From the cell containing the given text, extract its center point as (x, y) coordinate. 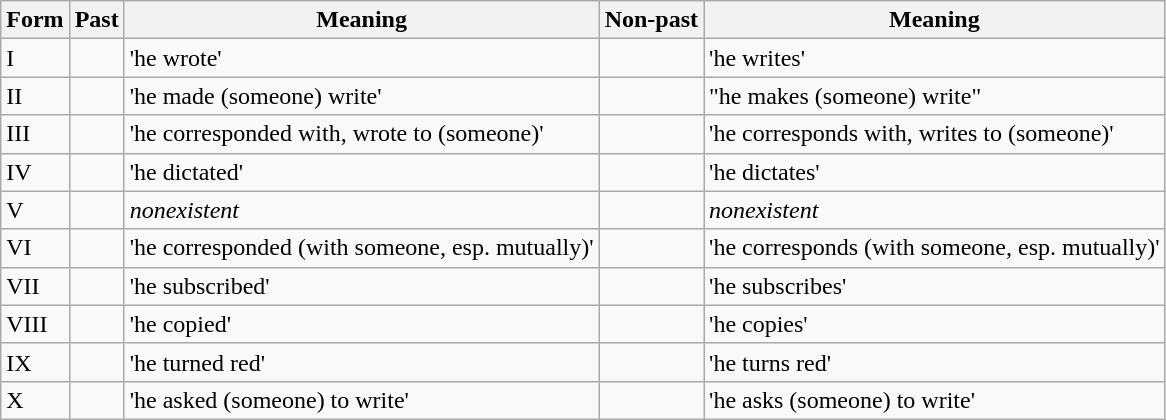
'he corresponded with, wrote to (someone)' (362, 134)
'he copies' (935, 324)
'he made (someone) write' (362, 96)
'he subscribes' (935, 286)
VI (35, 248)
'he dictated' (362, 172)
'he turned red' (362, 362)
Form (35, 20)
'he asks (someone) to write' (935, 400)
VIII (35, 324)
'he corresponded (with someone, esp. mutually)' (362, 248)
II (35, 96)
IX (35, 362)
'he subscribed' (362, 286)
Past (96, 20)
X (35, 400)
'he asked (someone) to write' (362, 400)
"he makes (someone) write" (935, 96)
'he turns red' (935, 362)
'he dictates' (935, 172)
'he writes' (935, 58)
VII (35, 286)
V (35, 210)
Non-past (651, 20)
III (35, 134)
'he wrote' (362, 58)
'he corresponds with, writes to (someone)' (935, 134)
I (35, 58)
'he corresponds (with someone, esp. mutually)' (935, 248)
IV (35, 172)
'he copied' (362, 324)
